Identify which cell holds the provided text, then report its (x, y) central coordinate. 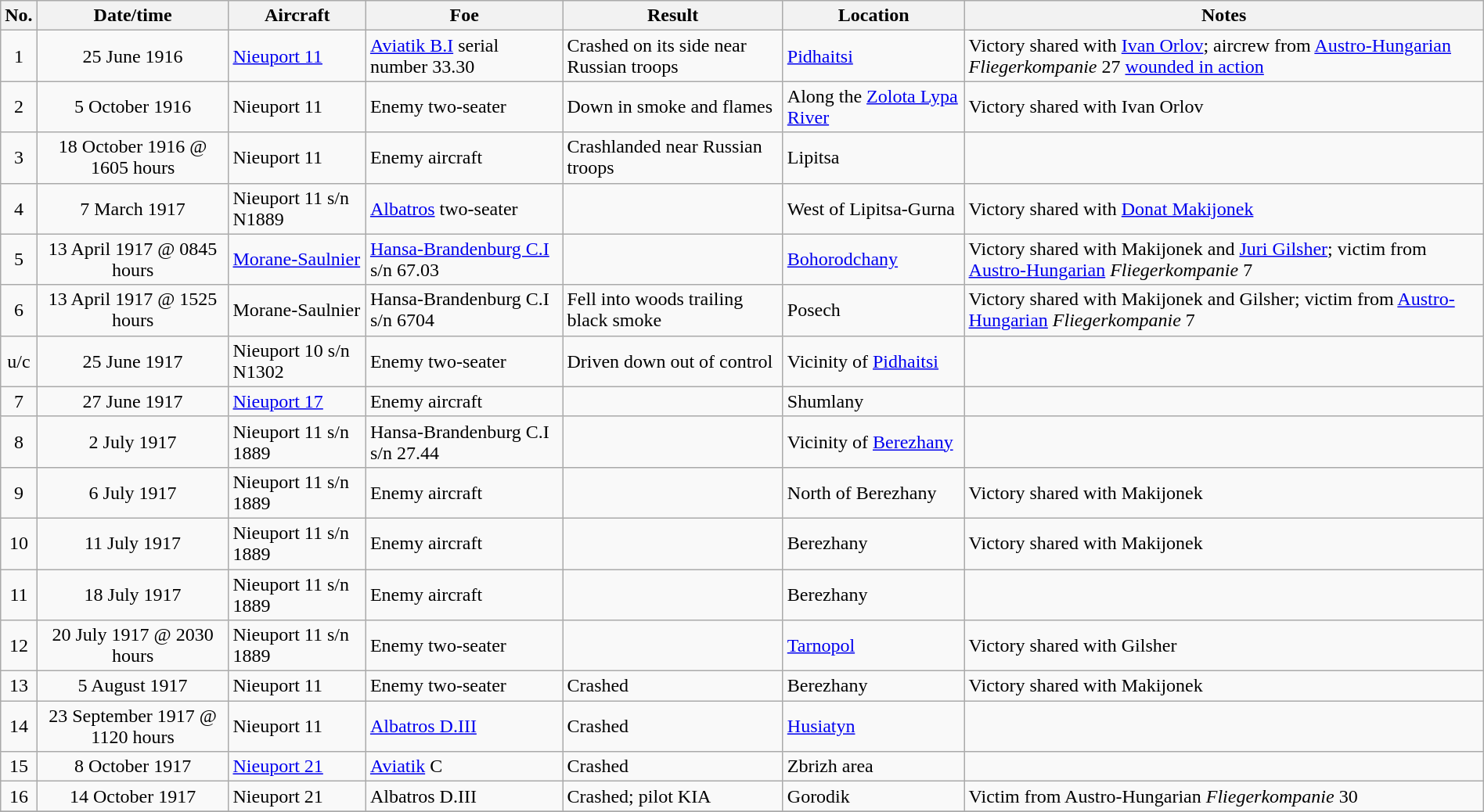
Victory shared with Ivan Orlov (1224, 106)
Crashed; pilot KIA (673, 796)
2 July 1917 (133, 441)
West of Lipitsa-Gurna (873, 208)
Notes (1224, 16)
11 (19, 595)
Vicinity of Pidhaitsi (873, 361)
Husiatyn (873, 726)
Aviatik C (464, 767)
Nieuport 11 s/n N1889 (297, 208)
Nieuport 17 (297, 401)
Foe (464, 16)
Lipitsa (873, 158)
1 (19, 56)
Vicinity of Berezhany (873, 441)
Along the Zolota Lypa River (873, 106)
25 June 1917 (133, 361)
8 (19, 441)
14 October 1917 (133, 796)
7 March 1917 (133, 208)
Aircraft (297, 16)
Fell into woods trailing black smoke (673, 310)
13 (19, 686)
16 (19, 796)
Victory shared with Makijonek and Gilsher; victim from Austro-Hungarian Fliegerkompanie 7 (1224, 310)
2 (19, 106)
7 (19, 401)
Posech (873, 310)
Albatros two-seater (464, 208)
3 (19, 158)
9 (19, 493)
Shumlany (873, 401)
5 August 1917 (133, 686)
12 (19, 646)
u/c (19, 361)
Hansa-Brandenburg C.I s/n 6704 (464, 310)
Hansa-Brandenburg C.I s/n 27.44 (464, 441)
No. (19, 16)
18 October 1916 @ 1605 hours (133, 158)
Victory shared with Makijonek and Juri Gilsher; victim from Austro-Hungarian Fliegerkompanie 7 (1224, 260)
5 (19, 260)
Aviatik B.I serial number 33.30 (464, 56)
Driven down out of control (673, 361)
Hansa-Brandenburg C.I s/n 67.03 (464, 260)
Result (673, 16)
13 April 1917 @ 1525 hours (133, 310)
Victory shared with Donat Makijonek (1224, 208)
4 (19, 208)
23 September 1917 @ 1120 hours (133, 726)
6 July 1917 (133, 493)
Nieuport 10 s/n N1302 (297, 361)
18 July 1917 (133, 595)
27 June 1917 (133, 401)
13 April 1917 @ 0845 hours (133, 260)
Pidhaitsi (873, 56)
Down in smoke and flames (673, 106)
20 July 1917 @ 2030 hours (133, 646)
14 (19, 726)
Zbrizh area (873, 767)
5 October 1916 (133, 106)
8 October 1917 (133, 767)
10 (19, 543)
Crashed on its side near Russian troops (673, 56)
15 (19, 767)
6 (19, 310)
25 June 1916 (133, 56)
North of Berezhany (873, 493)
Crashlanded near Russian troops (673, 158)
Bohorodchany (873, 260)
11 July 1917 (133, 543)
Tarnopol (873, 646)
Gorodik (873, 796)
Date/time (133, 16)
Victim from Austro-Hungarian Fliegerkompanie 30 (1224, 796)
Location (873, 16)
Victory shared with Gilsher (1224, 646)
Victory shared with Ivan Orlov; aircrew from Austro-Hungarian Fliegerkompanie 27 wounded in action (1224, 56)
